Identify which cell holds the provided text, then report its (x, y) central coordinate. 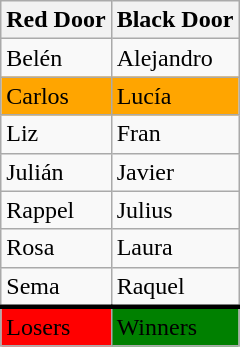
Sema (56, 287)
Rosa (56, 248)
Liz (56, 134)
Julián (56, 172)
Laura (175, 248)
Rappel (56, 210)
Javier (175, 172)
Fran (175, 134)
Raquel (175, 287)
Losers (56, 327)
Black Door (175, 20)
Winners (175, 327)
Lucía (175, 96)
Julius (175, 210)
Belén (56, 58)
Alejandro (175, 58)
Carlos (56, 96)
Red Door (56, 20)
